Scan for the cell matching the given text and deliver its (X, Y) coordinate at center. 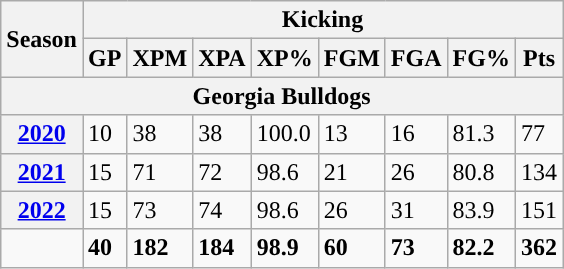
40 (104, 248)
31 (416, 210)
XPA (222, 58)
81.3 (481, 134)
71 (160, 172)
98.9 (284, 248)
80.8 (481, 172)
Kicking (322, 20)
13 (352, 134)
184 (222, 248)
362 (538, 248)
Season (42, 39)
134 (538, 172)
82.2 (481, 248)
182 (160, 248)
FG% (481, 58)
10 (104, 134)
XP% (284, 58)
FGM (352, 58)
Pts (538, 58)
2022 (42, 210)
83.9 (481, 210)
Georgia Bulldogs (282, 96)
100.0 (284, 134)
21 (352, 172)
60 (352, 248)
77 (538, 134)
XPM (160, 58)
2020 (42, 134)
GP (104, 58)
74 (222, 210)
16 (416, 134)
FGA (416, 58)
151 (538, 210)
72 (222, 172)
2021 (42, 172)
